Scan for the cell matching the given text and deliver its [x, y] coordinate at center. 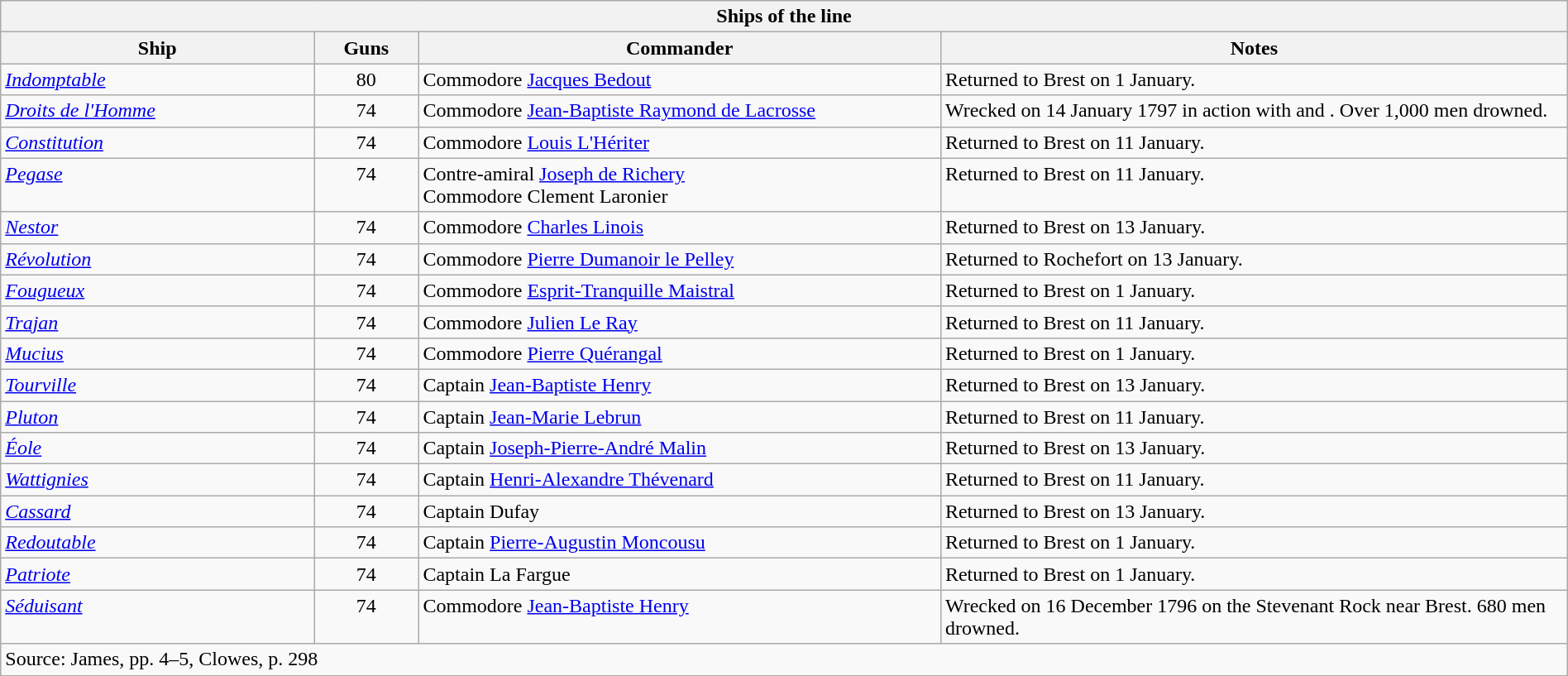
Source: James, pp. 4–5, Clowes, p. 298 [784, 659]
Indomptable [157, 79]
Commodore Julien Le Ray [680, 322]
Séduisant [157, 617]
Wattignies [157, 480]
Commodore Jean-Baptiste Henry [680, 617]
Commodore Jacques Bedout [680, 79]
Trajan [157, 322]
80 [366, 79]
Notes [1254, 48]
Wrecked on 14 January 1797 in action with and . Over 1,000 men drowned. [1254, 111]
Cassard [157, 511]
Constitution [157, 142]
Patriote [157, 574]
Commodore Charles Linois [680, 228]
Ships of the line [784, 17]
Captain Dufay [680, 511]
Commodore Louis L'Hériter [680, 142]
Commodore Pierre Quérangal [680, 353]
Captain Pierre-Augustin Moncousu [680, 543]
Captain Henri-Alexandre Thévenard [680, 480]
Captain Jean-Marie Lebrun [680, 416]
Nestor [157, 228]
Guns [366, 48]
Pegase [157, 185]
Mucius [157, 353]
Contre-amiral Joseph de RicheryCommodore Clement Laronier [680, 185]
Commodore Pierre Dumanoir le Pelley [680, 259]
Captain La Fargue [680, 574]
Commander [680, 48]
Tourville [157, 385]
Ship [157, 48]
Éole [157, 448]
Captain Jean-Baptiste Henry [680, 385]
Returned to Rochefort on 13 January. [1254, 259]
Révolution [157, 259]
Commodore Jean-Baptiste Raymond de Lacrosse [680, 111]
Captain Joseph-Pierre-André Malin [680, 448]
Wrecked on 16 December 1796 on the Stevenant Rock near Brest. 680 men drowned. [1254, 617]
Droits de l'Homme [157, 111]
Fougueux [157, 290]
Redoutable [157, 543]
Pluton [157, 416]
Commodore Esprit-Tranquille Maistral [680, 290]
